Capture the cell that displays the provided text and extract its [X, Y] central coordinate. 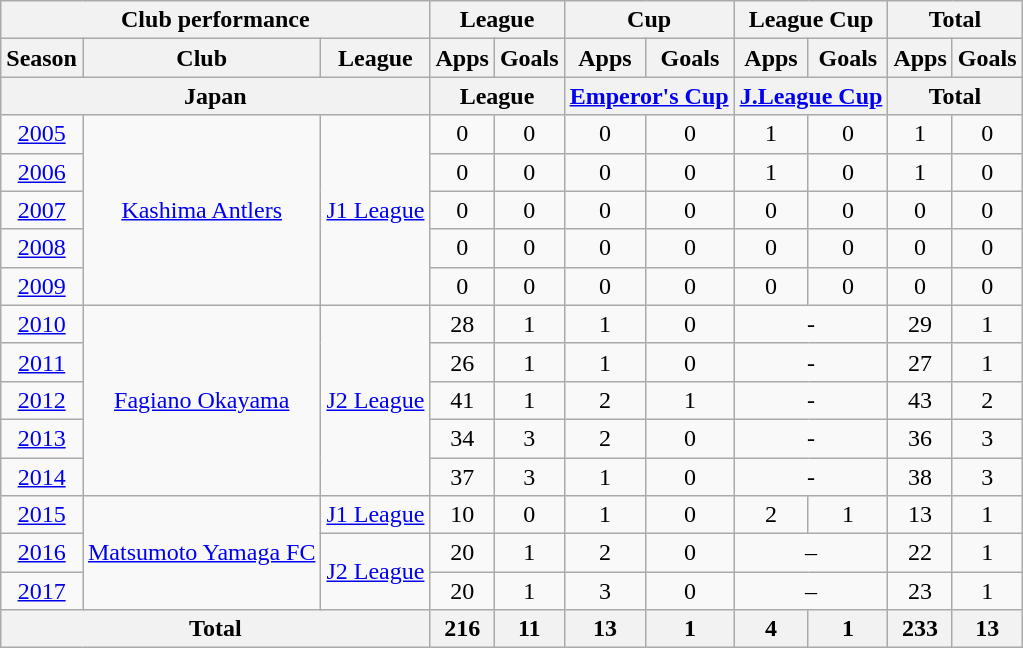
36 [920, 438]
43 [920, 400]
4 [771, 629]
34 [462, 438]
11 [529, 629]
Cup [649, 20]
2015 [42, 515]
Emperor's Cup [649, 96]
2009 [42, 286]
26 [462, 362]
2008 [42, 248]
J.League Cup [811, 96]
2007 [42, 210]
216 [462, 629]
10 [462, 515]
Season [42, 58]
Matsumoto Yamaga FC [201, 553]
2013 [42, 438]
League Cup [811, 20]
2014 [42, 477]
41 [462, 400]
27 [920, 362]
Club [201, 58]
28 [462, 324]
Fagiano Okayama [201, 400]
Japan [216, 96]
2010 [42, 324]
2016 [42, 553]
233 [920, 629]
2012 [42, 400]
2017 [42, 591]
38 [920, 477]
2005 [42, 134]
37 [462, 477]
29 [920, 324]
22 [920, 553]
2011 [42, 362]
2006 [42, 172]
23 [920, 591]
Kashima Antlers [201, 210]
Club performance [216, 20]
